Extract the [X, Y] coordinate from the center of the cell holding the provided text.  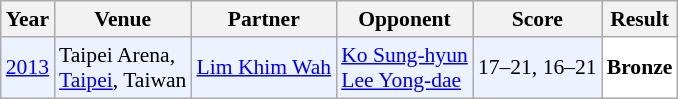
17–21, 16–21 [538, 68]
Ko Sung-hyun Lee Yong-dae [404, 68]
Opponent [404, 19]
Bronze [640, 68]
Taipei Arena,Taipei, Taiwan [122, 68]
Lim Khim Wah [264, 68]
Year [28, 19]
Result [640, 19]
Score [538, 19]
Partner [264, 19]
2013 [28, 68]
Venue [122, 19]
